Scan for the cell matching the given text and deliver its [x, y] coordinate at center. 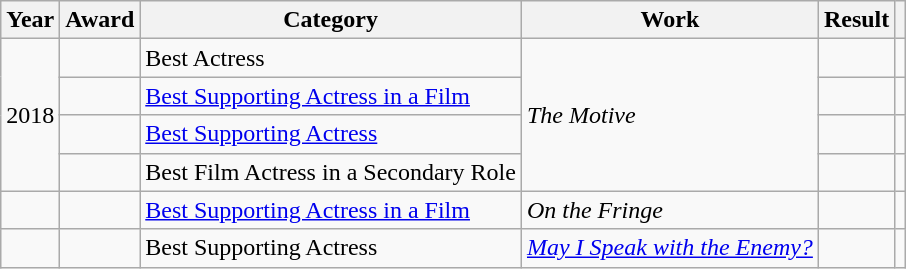
May I Speak with the Enemy? [670, 248]
Award [100, 20]
Category [331, 20]
Year [30, 20]
Work [670, 20]
Best Film Actress in a Secondary Role [331, 172]
On the Fringe [670, 210]
2018 [30, 115]
Result [856, 20]
The Motive [670, 115]
Best Actress [331, 58]
